Find where the given text appears and provide that cell's center as [X, Y] coordinate. 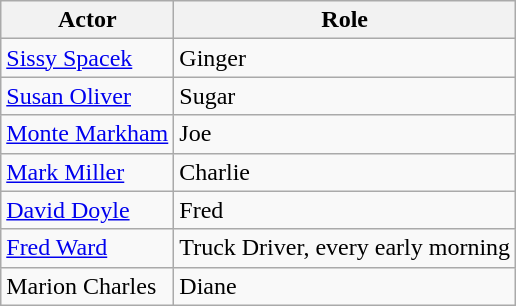
Role [345, 20]
Actor [88, 20]
Charlie [345, 172]
Sissy Spacek [88, 58]
Mark Miller [88, 172]
Monte Markham [88, 134]
Diane [345, 286]
Joe [345, 134]
Sugar [345, 96]
Fred Ward [88, 248]
David Doyle [88, 210]
Marion Charles [88, 286]
Truck Driver, every early morning [345, 248]
Susan Oliver [88, 96]
Fred [345, 210]
Ginger [345, 58]
